Pinpoint the cell where the given text exists, returning its [x, y] midpoint coordinate. 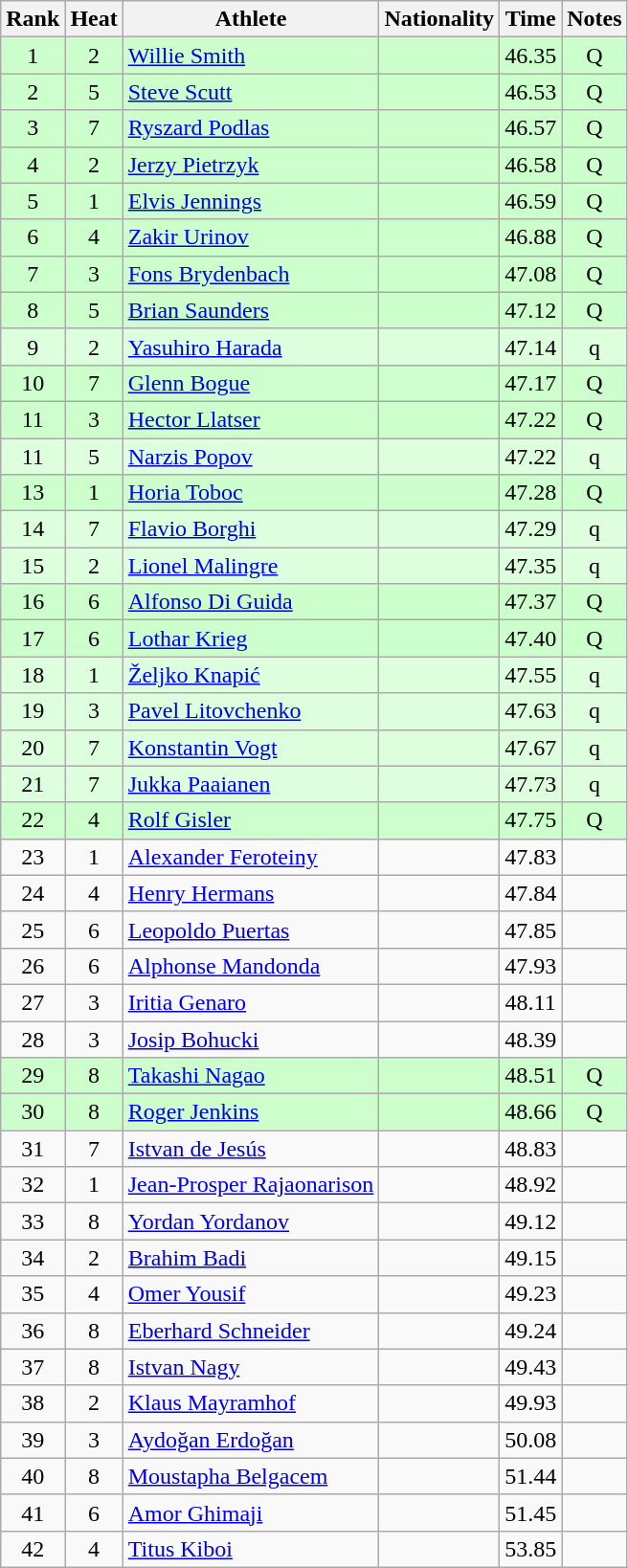
Eberhard Schneider [251, 1331]
34 [33, 1258]
Willie Smith [251, 56]
40 [33, 1476]
47.75 [530, 820]
9 [33, 347]
Notes [594, 19]
Hector Llatser [251, 419]
47.93 [530, 966]
Heat [94, 19]
Pavel Litovchenko [251, 711]
16 [33, 602]
48.92 [530, 1185]
46.57 [530, 128]
26 [33, 966]
48.66 [530, 1112]
Brian Saunders [251, 310]
Omer Yousif [251, 1294]
Leopoldo Puertas [251, 930]
Aydoğan Erdoğan [251, 1440]
Elvis Jennings [251, 201]
23 [33, 857]
46.35 [530, 56]
Steve Scutt [251, 92]
46.53 [530, 92]
39 [33, 1440]
46.88 [530, 237]
49.15 [530, 1258]
37 [33, 1367]
47.29 [530, 529]
49.43 [530, 1367]
47.73 [530, 784]
47.83 [530, 857]
Klaus Mayramhof [251, 1403]
10 [33, 383]
Zakir Urinov [251, 237]
Nationality [439, 19]
47.08 [530, 274]
17 [33, 638]
Brahim Badi [251, 1258]
47.35 [530, 566]
Lothar Krieg [251, 638]
30 [33, 1112]
49.12 [530, 1221]
25 [33, 930]
Henry Hermans [251, 893]
47.40 [530, 638]
42 [33, 1549]
Titus Kiboi [251, 1549]
32 [33, 1185]
47.28 [530, 493]
51.45 [530, 1512]
49.93 [530, 1403]
38 [33, 1403]
18 [33, 675]
Time [530, 19]
Istvan de Jesús [251, 1149]
Alfonso Di Guida [251, 602]
27 [33, 1002]
Amor Ghimaji [251, 1512]
15 [33, 566]
Iritia Genaro [251, 1002]
51.44 [530, 1476]
47.14 [530, 347]
53.85 [530, 1549]
46.58 [530, 165]
Jean-Prosper Rajaonarison [251, 1185]
48.39 [530, 1039]
Fons Brydenbach [251, 274]
50.08 [530, 1440]
Konstantin Vogt [251, 748]
Narzis Popov [251, 457]
35 [33, 1294]
22 [33, 820]
24 [33, 893]
Moustapha Belgacem [251, 1476]
20 [33, 748]
48.83 [530, 1149]
Roger Jenkins [251, 1112]
Rank [33, 19]
19 [33, 711]
Yordan Yordanov [251, 1221]
47.63 [530, 711]
41 [33, 1512]
47.67 [530, 748]
Takashi Nagao [251, 1076]
47.12 [530, 310]
33 [33, 1221]
28 [33, 1039]
Glenn Bogue [251, 383]
Istvan Nagy [251, 1367]
Željko Knapić [251, 675]
13 [33, 493]
48.51 [530, 1076]
Rolf Gisler [251, 820]
Ryszard Podlas [251, 128]
47.37 [530, 602]
31 [33, 1149]
49.23 [530, 1294]
Athlete [251, 19]
46.59 [530, 201]
48.11 [530, 1002]
Horia Toboc [251, 493]
Flavio Borghi [251, 529]
36 [33, 1331]
49.24 [530, 1331]
Lionel Malingre [251, 566]
47.84 [530, 893]
Alphonse Mandonda [251, 966]
47.85 [530, 930]
14 [33, 529]
21 [33, 784]
47.55 [530, 675]
Alexander Feroteiny [251, 857]
Jerzy Pietrzyk [251, 165]
Yasuhiro Harada [251, 347]
29 [33, 1076]
47.17 [530, 383]
Jukka Paaianen [251, 784]
Josip Bohucki [251, 1039]
